Detect which cell encompasses the target text, then output its (X, Y) center coordinate. 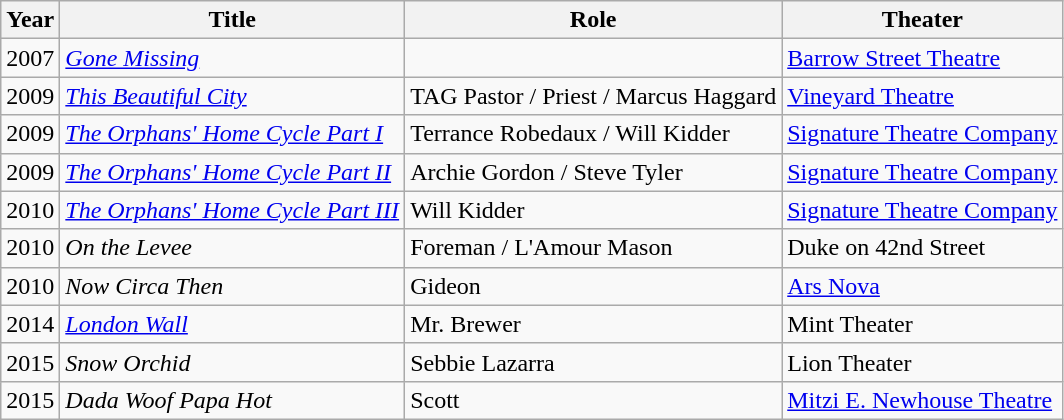
Mr. Brewer (594, 324)
Snow Orchid (232, 362)
Sebbie Lazarra (594, 362)
This Beautiful City (232, 96)
Mint Theater (922, 324)
Lion Theater (922, 362)
Year (30, 20)
Theater (922, 20)
The Orphans' Home Cycle Part III (232, 210)
Ars Nova (922, 286)
Gone Missing (232, 58)
Gideon (594, 286)
Archie Gordon / Steve Tyler (594, 172)
Terrance Robedaux / Will Kidder (594, 134)
Dada Woof Papa Hot (232, 400)
Mitzi E. Newhouse Theatre (922, 400)
On the Levee (232, 248)
Now Circa Then (232, 286)
2007 (30, 58)
The Orphans' Home Cycle Part II (232, 172)
Will Kidder (594, 210)
TAG Pastor / Priest / Marcus Haggard (594, 96)
London Wall (232, 324)
Title (232, 20)
Role (594, 20)
2014 (30, 324)
Vineyard Theatre (922, 96)
Foreman / L'Amour Mason (594, 248)
The Orphans' Home Cycle Part I (232, 134)
Scott (594, 400)
Duke on 42nd Street (922, 248)
Barrow Street Theatre (922, 58)
